Locate the cell with the specified text and output its [X, Y] center coordinate. 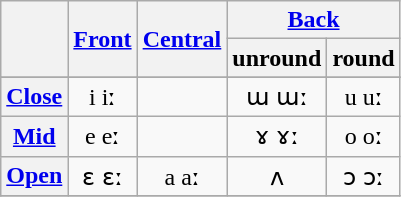
Close [34, 97]
a aː [182, 176]
ɯ ɯː [277, 97]
i iː [102, 97]
Mid [34, 136]
round [364, 58]
Central [182, 39]
Front [102, 39]
unround [277, 58]
ʌ [277, 176]
ɛ ɛː [102, 176]
Open [34, 176]
o oː [364, 136]
Back [314, 20]
e eː [102, 136]
u uː [364, 97]
ɤ ɤː [277, 136]
ɔ ɔː [364, 176]
